Identify which cell holds the provided text, then report its [X, Y] central coordinate. 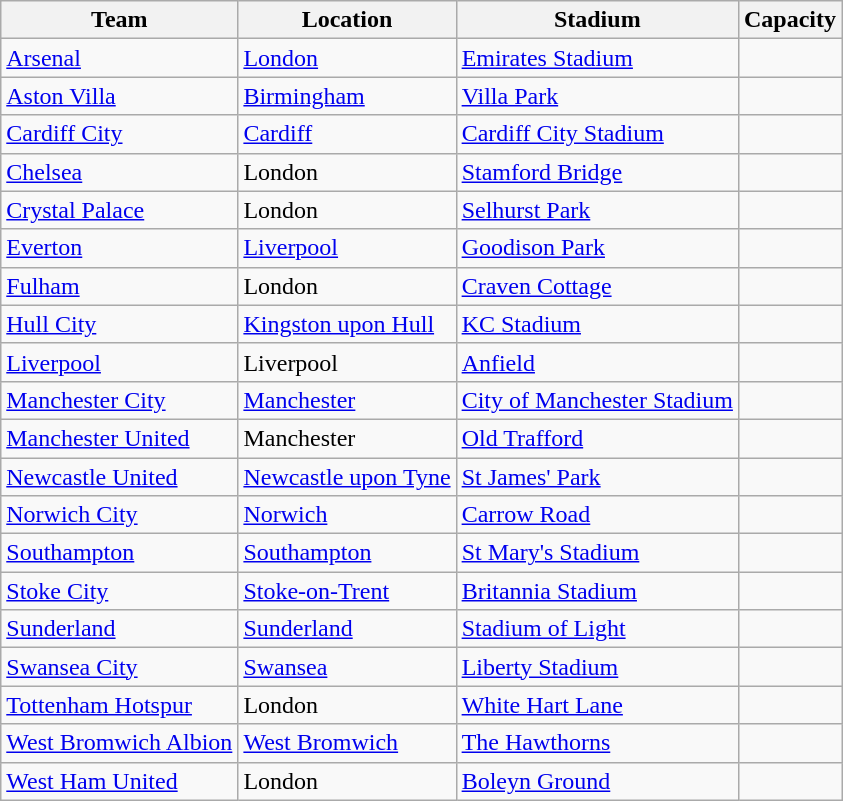
Newcastle United [120, 477]
Aston Villa [120, 96]
Boleyn Ground [597, 781]
Britannia Stadium [597, 591]
Capacity [790, 20]
Fulham [120, 286]
KC Stadium [597, 324]
The Hawthorns [597, 743]
City of Manchester Stadium [597, 400]
Liberty Stadium [597, 667]
Norwich [347, 515]
Swansea City [120, 667]
St Mary's Stadium [597, 553]
Kingston upon Hull [347, 324]
Swansea [347, 667]
St James' Park [597, 477]
Villa Park [597, 96]
Chelsea [120, 172]
Arsenal [120, 58]
Crystal Palace [120, 210]
Everton [120, 248]
Stoke City [120, 591]
Stadium [597, 20]
Manchester City [120, 400]
Selhurst Park [597, 210]
West Bromwich Albion [120, 743]
Cardiff City [120, 134]
Newcastle upon Tyne [347, 477]
Anfield [597, 362]
Craven Cottage [597, 286]
Goodison Park [597, 248]
Stamford Bridge [597, 172]
Birmingham [347, 96]
West Ham United [120, 781]
Old Trafford [597, 438]
Tottenham Hotspur [120, 705]
Cardiff City Stadium [597, 134]
Norwich City [120, 515]
Emirates Stadium [597, 58]
Team [120, 20]
White Hart Lane [597, 705]
Stadium of Light [597, 629]
Stoke-on-Trent [347, 591]
West Bromwich [347, 743]
Cardiff [347, 134]
Carrow Road [597, 515]
Location [347, 20]
Hull City [120, 324]
Manchester United [120, 438]
